Find where the given text appears and provide that cell's center as (x, y) coordinate. 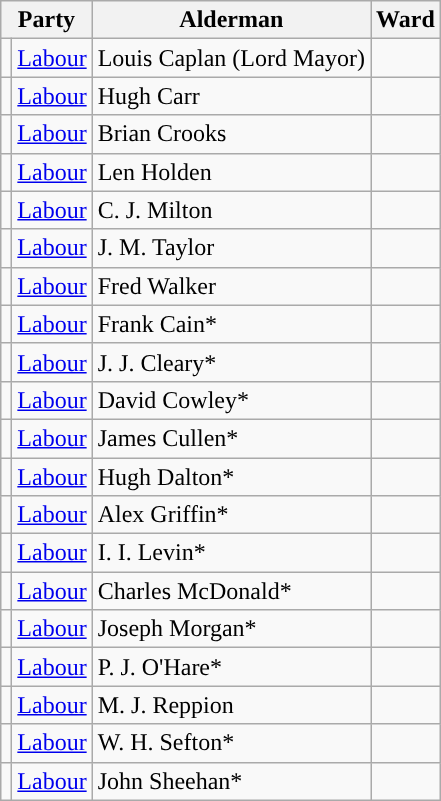
Fred Walker (231, 286)
David Cowley* (231, 400)
Alderman (231, 20)
Joseph Morgan* (231, 629)
Louis Caplan (Lord Mayor) (231, 58)
W. H. Sefton* (231, 743)
M. J. Reppion (231, 705)
Ward (406, 20)
P. J. O'Hare* (231, 667)
Party (46, 20)
Hugh Carr (231, 96)
J. J. Cleary* (231, 362)
John Sheehan* (231, 781)
C. J. Milton (231, 210)
J. M. Taylor (231, 248)
Brian Crooks (231, 134)
I. I. Levin* (231, 553)
Alex Griffin* (231, 515)
Frank Cain* (231, 324)
Len Holden (231, 172)
James Cullen* (231, 438)
Charles McDonald* (231, 591)
Hugh Dalton* (231, 477)
